Identify which cell holds the provided text, then report its (X, Y) central coordinate. 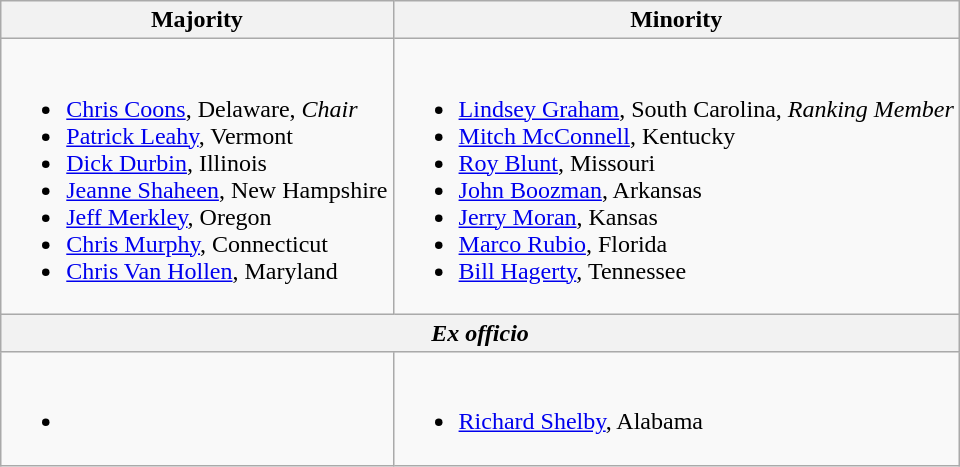
Ex officio (480, 333)
Minority (676, 20)
Majority (197, 20)
Richard Shelby, Alabama (676, 408)
